Scan for the cell matching the given text and deliver its (x, y) coordinate at center. 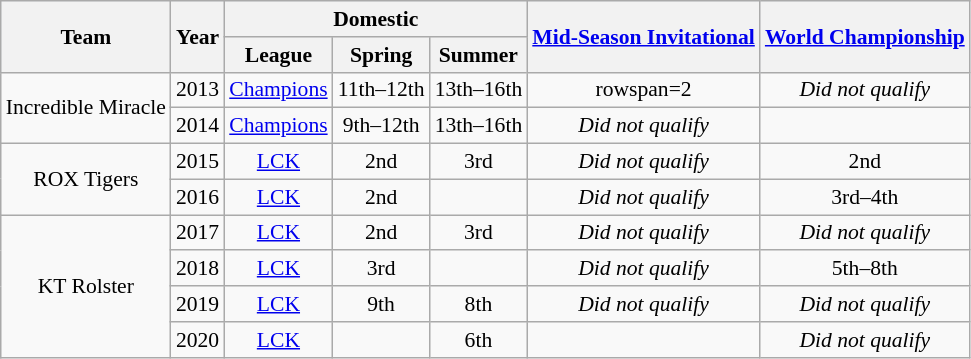
2013 (198, 90)
6th (479, 340)
KT Rolster (86, 286)
2016 (198, 197)
Team (86, 36)
2015 (198, 162)
2018 (198, 269)
11th–12th (382, 90)
League (278, 55)
9th–12th (382, 126)
8th (479, 304)
5th–8th (865, 269)
Domestic (376, 19)
Year (198, 36)
Summer (479, 55)
2020 (198, 340)
rowspan=2 (644, 90)
3rd–4th (865, 197)
2019 (198, 304)
2014 (198, 126)
2017 (198, 233)
Mid-Season Invitational (644, 36)
World Championship (865, 36)
Spring (382, 55)
Incredible Miracle (86, 108)
9th (382, 304)
ROX Tigers (86, 180)
